Return (X, Y) of the center of cell containing provided text 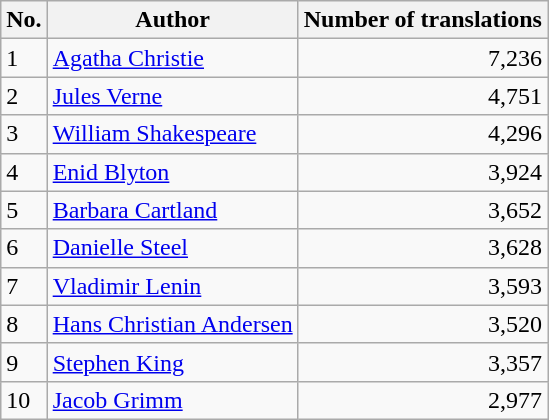
10 (24, 400)
3,593 (422, 286)
2,977 (422, 400)
3,357 (422, 362)
Danielle Steel (172, 248)
Vladimir Lenin (172, 286)
3,924 (422, 172)
3,520 (422, 324)
Jules Verne (172, 96)
3,652 (422, 210)
6 (24, 248)
Barbara Cartland (172, 210)
Hans Christian Andersen (172, 324)
3,628 (422, 248)
Jacob Grimm (172, 400)
Stephen King (172, 362)
7 (24, 286)
7,236 (422, 58)
8 (24, 324)
1 (24, 58)
Enid Blyton (172, 172)
Agatha Christie (172, 58)
4 (24, 172)
4,296 (422, 134)
9 (24, 362)
Author (172, 20)
4,751 (422, 96)
3 (24, 134)
No. (24, 20)
5 (24, 210)
Number of translations (422, 20)
2 (24, 96)
William Shakespeare (172, 134)
